Find where the given text appears and provide that cell's center as [X, Y] coordinate. 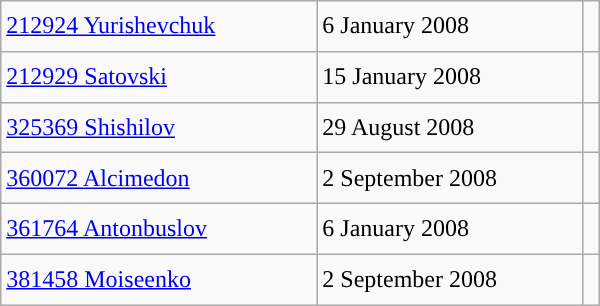
212929 Satovski [159, 76]
325369 Shishilov [159, 128]
15 January 2008 [450, 76]
29 August 2008 [450, 128]
360072 Alcimedon [159, 178]
212924 Yurishevchuk [159, 26]
361764 Antonbuslov [159, 228]
381458 Moiseenko [159, 280]
